Find where the given text appears and provide that cell's center as [X, Y] coordinate. 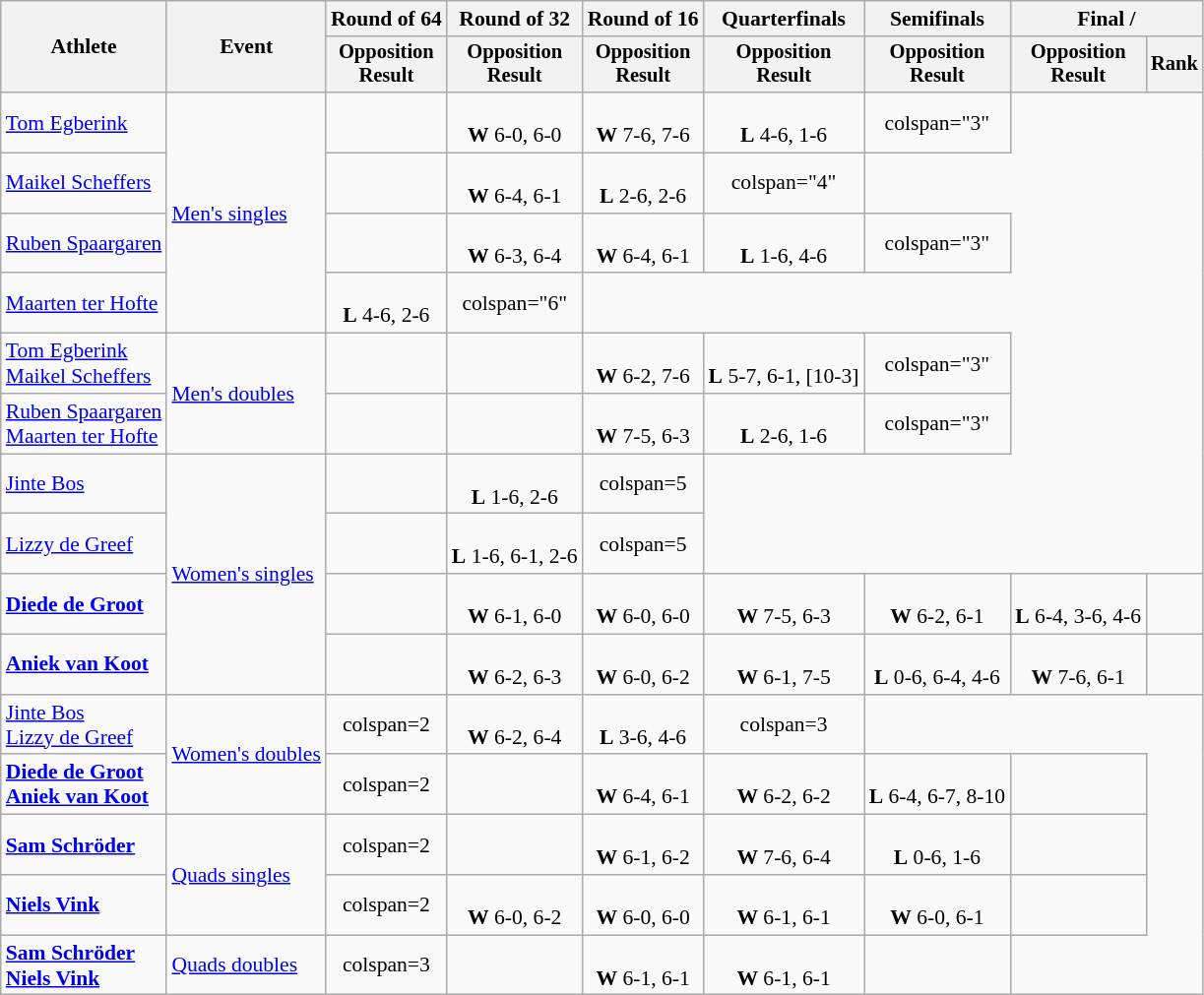
W 7-6, 6-4 [784, 844]
colspan="4" [784, 183]
Round of 64 [386, 19]
Athlete [85, 47]
Niels Vink [85, 905]
W 6-2, 6-4 [515, 724]
L 4-6, 2-6 [386, 303]
Ruben Spaargaren [85, 244]
L 6-4, 6-7, 8-10 [937, 785]
W 6-2, 7-6 [644, 364]
Lizzy de Greef [85, 543]
W 6-1, 6-2 [644, 844]
W 6-1, 7-5 [784, 665]
Ruben SpaargarenMaarten ter Hofte [85, 423]
L 5-7, 6-1, [10-3] [784, 364]
L 6-4, 3-6, 4-6 [1078, 604]
Sam Schröder [85, 844]
Women's doubles [246, 755]
Maikel Scheffers [85, 183]
L 1-6, 2-6 [515, 484]
Quarterfinals [784, 19]
Rank [1174, 65]
Jinte BosLizzy de Greef [85, 724]
Jinte Bos [85, 484]
W 6-3, 6-4 [515, 244]
Women's singles [246, 574]
L 0-6, 1-6 [937, 844]
W 6-2, 6-2 [784, 785]
W 6-2, 6-1 [937, 604]
L 2-6, 1-6 [784, 423]
Men's singles [246, 213]
Quads doubles [246, 964]
Round of 16 [644, 19]
Maarten ter Hofte [85, 303]
Aniek van Koot [85, 665]
L 1-6, 6-1, 2-6 [515, 543]
Semifinals [937, 19]
Event [246, 47]
Final / [1107, 19]
Round of 32 [515, 19]
W 6-0, 6-1 [937, 905]
L 4-6, 1-6 [784, 122]
L 3-6, 4-6 [644, 724]
Tom Egberink [85, 122]
W 7-6, 7-6 [644, 122]
W 6-1, 6-0 [515, 604]
Sam SchröderNiels Vink [85, 964]
Diede de Groot [85, 604]
L 1-6, 4-6 [784, 244]
W 7-6, 6-1 [1078, 665]
Quads singles [246, 875]
L 0-6, 6-4, 4-6 [937, 665]
colspan="6" [515, 303]
Tom EgberinkMaikel Scheffers [85, 364]
W 6-2, 6-3 [515, 665]
Diede de GrootAniek van Koot [85, 785]
Men's doubles [246, 394]
L 2-6, 2-6 [644, 183]
